Pinpoint the cell where the given text exists, returning its [X, Y] midpoint coordinate. 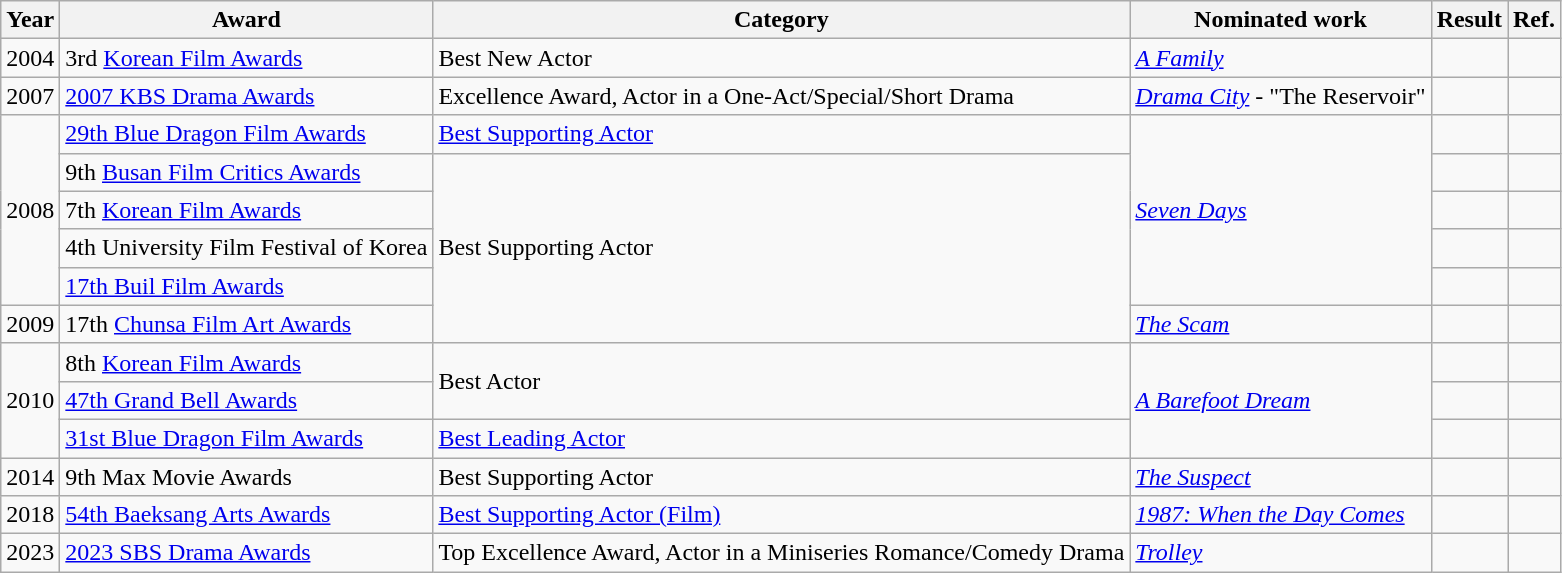
Drama City - "The Reservoir" [1280, 96]
2007 [30, 96]
9th Max Movie Awards [246, 477]
Best Supporting Actor (Film) [782, 515]
29th Blue Dragon Film Awards [246, 134]
The Scam [1280, 324]
Top Excellence Award, Actor in a Miniseries Romance/Comedy Drama [782, 553]
2018 [30, 515]
Nominated work [1280, 20]
Ref. [1534, 20]
2023 [30, 553]
2004 [30, 58]
4th University Film Festival of Korea [246, 248]
3rd Korean Film Awards [246, 58]
A Barefoot Dream [1280, 400]
2023 SBS Drama Awards [246, 553]
Best New Actor [782, 58]
54th Baeksang Arts Awards [246, 515]
2008 [30, 210]
Result [1469, 20]
Excellence Award, Actor in a One-Act/Special/Short Drama [782, 96]
Seven Days [1280, 210]
A Family [1280, 58]
Category [782, 20]
2007 KBS Drama Awards [246, 96]
2014 [30, 477]
17th Buil Film Awards [246, 286]
Year [30, 20]
47th Grand Bell Awards [246, 400]
Trolley [1280, 553]
17th Chunsa Film Art Awards [246, 324]
8th Korean Film Awards [246, 362]
9th Busan Film Critics Awards [246, 172]
Best Actor [782, 381]
7th Korean Film Awards [246, 210]
1987: When the Day Comes [1280, 515]
31st Blue Dragon Film Awards [246, 438]
Award [246, 20]
2010 [30, 400]
Best Leading Actor [782, 438]
The Suspect [1280, 477]
2009 [30, 324]
